Output the [X, Y] coordinate of the center of the cell containing the given text.  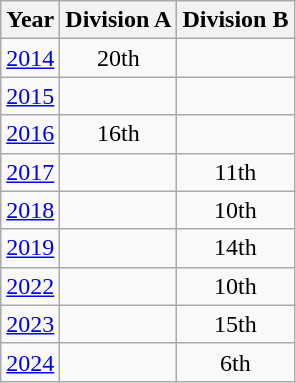
2017 [30, 172]
2019 [30, 248]
Division B [236, 20]
2018 [30, 210]
6th [236, 362]
2024 [30, 362]
2023 [30, 324]
14th [236, 248]
Year [30, 20]
11th [236, 172]
2015 [30, 96]
20th [118, 58]
2014 [30, 58]
15th [236, 324]
Division A [118, 20]
2022 [30, 286]
2016 [30, 134]
16th [118, 134]
